Search for the cell housing the specified text and yield its (x, y) center coordinate. 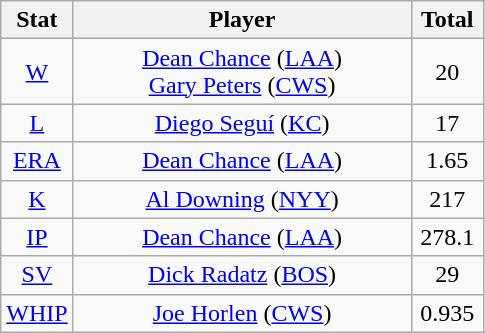
ERA (37, 161)
29 (447, 275)
17 (447, 123)
Joe Horlen (CWS) (242, 313)
Stat (37, 20)
Diego Seguí (KC) (242, 123)
1.65 (447, 161)
W (37, 72)
217 (447, 199)
278.1 (447, 237)
IP (37, 237)
Total (447, 20)
0.935 (447, 313)
Al Downing (NYY) (242, 199)
Dean Chance (LAA)Gary Peters (CWS) (242, 72)
Player (242, 20)
L (37, 123)
WHIP (37, 313)
K (37, 199)
SV (37, 275)
20 (447, 72)
Dick Radatz (BOS) (242, 275)
